Search for the cell housing the specified text and yield its (X, Y) center coordinate. 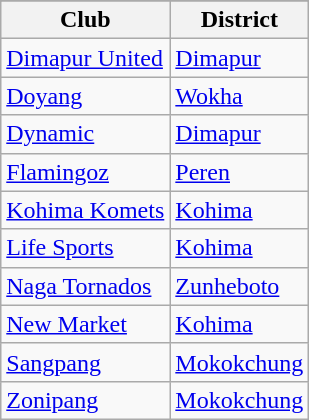
Peren (240, 172)
Life Sports (86, 248)
Wokha (240, 96)
Dimapur United (86, 58)
District (240, 20)
Zonipang (86, 400)
Kohima Komets (86, 210)
Naga Tornados (86, 286)
New Market (86, 324)
Dynamic (86, 134)
Zunheboto (240, 286)
Sangpang (86, 362)
Flamingoz (86, 172)
Doyang (86, 96)
Club (86, 20)
